Find where the given text appears and provide that cell's center as (X, Y) coordinate. 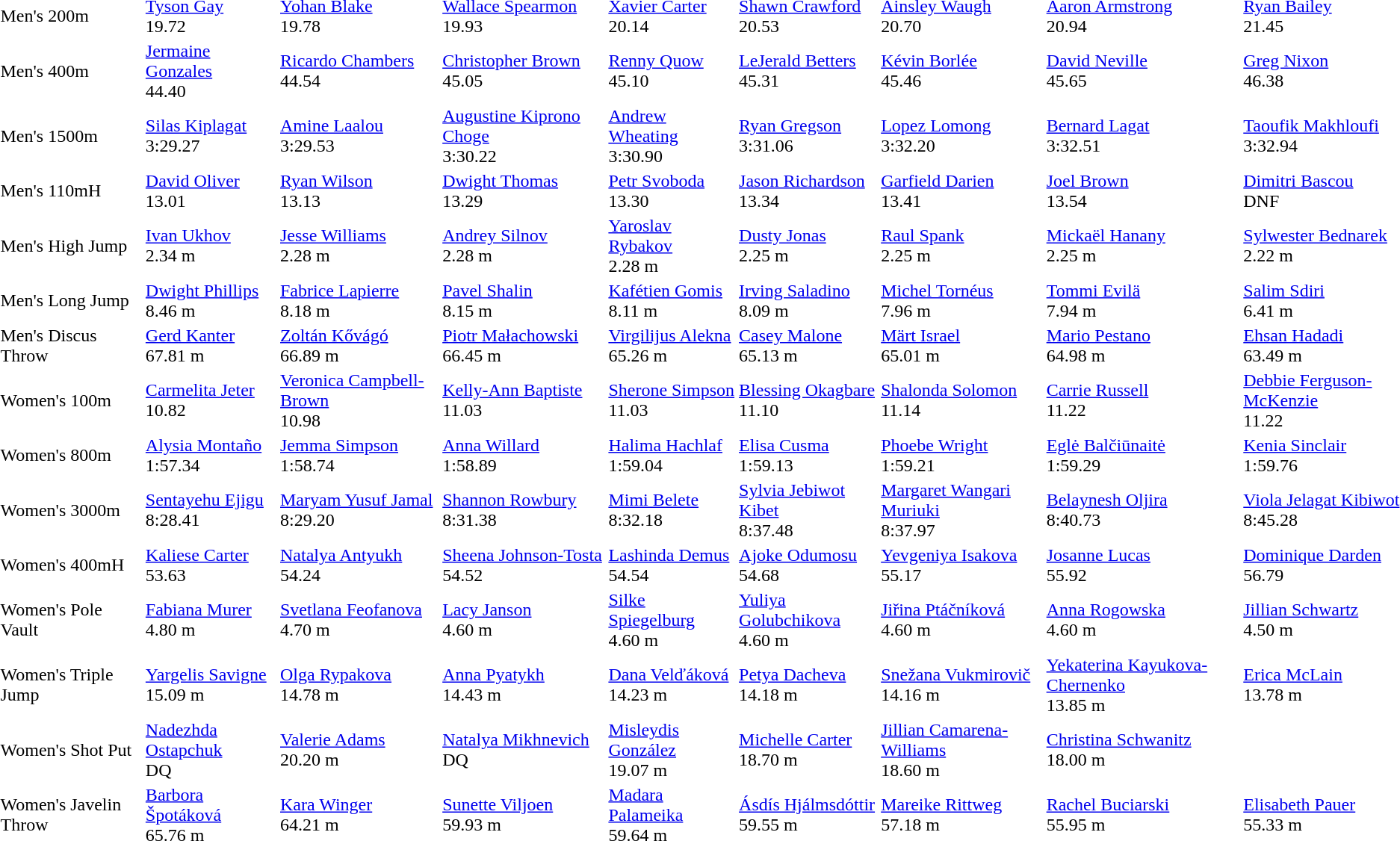
Carmelita Jeter 10.82 (211, 400)
Michelle Carter 18.70 m (808, 750)
Kafétien Gomis 8.11 m (672, 300)
Shannon Rowbury 8:31.38 (523, 510)
Phoebe Wright 1:59.21 (961, 456)
Piotr Małachowski 66.45 m (523, 345)
Fabiana Murer 4.80 m (211, 620)
Mario Pestano 64.98 m (1143, 345)
Lashinda Demus 54.54 (672, 565)
Kelly-Ann Baptiste 11.03 (523, 400)
Anna Pyatykh 14.43 m (523, 685)
Eglė Balčiūnaitė 1:59.29 (1143, 456)
Andrey Silnov 2.28 m (523, 246)
Renny Quow 45.10 (672, 71)
Natalya Mikhnevich DQ (523, 750)
Snežana Vukmirovič 14.16 m (961, 685)
Sherone Simpson 11.03 (672, 400)
Shalonda Solomon 11.14 (961, 400)
Lacy Janson 4.60 m (523, 620)
Petya Dacheva 14.18 m (808, 685)
Anna Willard 1:58.89 (523, 456)
Josanne Lucas 55.92 (1143, 565)
Yuliya Golubchikova 4.60 m (808, 620)
David Oliver 13.01 (211, 191)
Sylvia Jebiwot Kibet 8:37.48 (808, 510)
Jillian Camarena-Williams 18.60 m (961, 750)
Misleydis González 19.07 m (672, 750)
Märt Israel 65.01 m (961, 345)
Christopher Brown 45.05 (523, 71)
Jemma Simpson 1:58.74 (359, 456)
Ricardo Chambers 44.54 (359, 71)
Petr Svoboda 13.30 (672, 191)
David Neville 45.65 (1143, 71)
Natalya Antyukh 54.24 (359, 565)
Mimi Belete 8:32.18 (672, 510)
Sheena Johnson-Tosta 54.52 (523, 565)
Silke Spiegelburg 4.60 m (672, 620)
Virgilijus Alekna 65.26 m (672, 345)
Jiřina Ptáčníková 4.60 m (961, 620)
Gerd Kanter 67.81 m (211, 345)
Pavel Shalin 8.15 m (523, 300)
Olga Rypakova 14.78 m (359, 685)
Valerie Adams 20.20 m (359, 750)
Andrew Wheating 3:30.90 (672, 136)
Veronica Campbell-Brown 10.98 (359, 400)
Belaynesh Oljira 8:40.73 (1143, 510)
Lopez Lomong 3:32.20 (961, 136)
Jason Richardson 13.34 (808, 191)
Anna Rogowska 4.60 m (1143, 620)
Dwight Thomas 13.29 (523, 191)
Jermaine Gonzales 44.40 (211, 71)
Yaroslav Rybakov 2.28 m (672, 246)
Ajoke Odumosu 54.68 (808, 565)
Mickaël Hanany 2.25 m (1143, 246)
Zoltán Kővágó 66.89 m (359, 345)
Joel Brown 13.54 (1143, 191)
Ryan Wilson 13.13 (359, 191)
Dana Velďáková 14.23 m (672, 685)
Blessing Okagbare 11.10 (808, 400)
Bernard Lagat 3:32.51 (1143, 136)
Garfield Darien 13.41 (961, 191)
Sentayehu Ejigu 8:28.41 (211, 510)
Dwight Phillips 8.46 m (211, 300)
Casey Malone 65.13 m (808, 345)
Jesse Williams 2.28 m (359, 246)
Alysia Montaño 1:57.34 (211, 456)
Christina Schwanitz 18.00 m (1143, 750)
Yargelis Savigne 15.09 m (211, 685)
Dusty Jonas 2.25 m (808, 246)
Yevgeniya Isakova 55.17 (961, 565)
Elisa Cusma 1:59.13 (808, 456)
Raul Spank 2.25 m (961, 246)
Amine Laalou 3:29.53 (359, 136)
Silas Kiplagat 3:29.27 (211, 136)
Nadezhda Ostapchuk DQ (211, 750)
Fabrice Lapierre 8.18 m (359, 300)
Irving Saladino 8.09 m (808, 300)
Maryam Yusuf Jamal 8:29.20 (359, 510)
Kaliese Carter 53.63 (211, 565)
Svetlana Feofanova 4.70 m (359, 620)
Carrie Russell 11.22 (1143, 400)
Margaret Wangari Muriuki 8:37.97 (961, 510)
Augustine Kiprono Choge 3:30.22 (523, 136)
Michel Tornéus 7.96 m (961, 300)
Ryan Gregson 3:31.06 (808, 136)
Yekaterina Kayukova-Chernenko 13.85 m (1143, 685)
Kévin Borlée 45.46 (961, 71)
LeJerald Betters 45.31 (808, 71)
Halima Hachlaf 1:59.04 (672, 456)
Tommi Evilä 7.94 m (1143, 300)
Ivan Ukhov 2.34 m (211, 246)
